From the cell containing the given text, extract its center point as [x, y] coordinate. 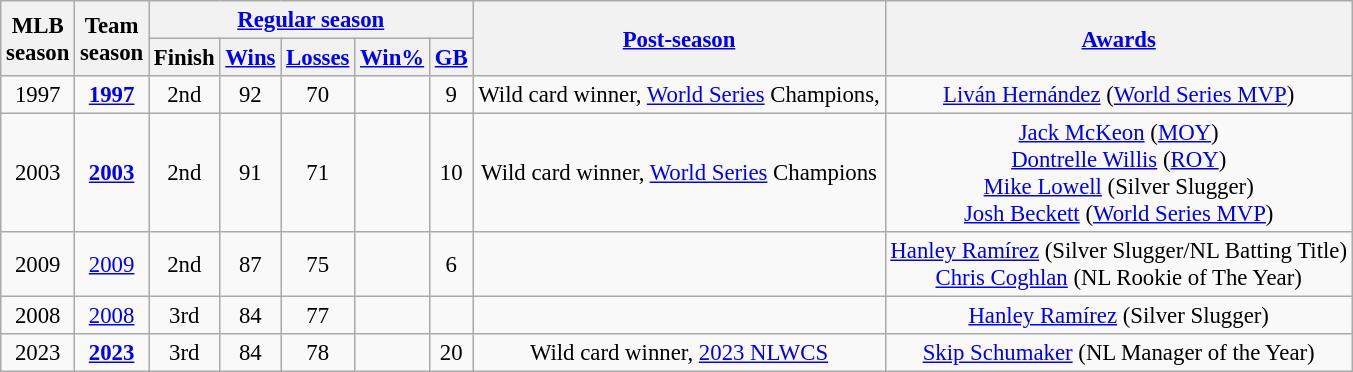
78 [318, 353]
Jack McKeon (MOY)Dontrelle Willis (ROY)Mike Lowell (Silver Slugger)Josh Beckett (World Series MVP) [1118, 174]
Finish [184, 58]
10 [451, 174]
Win% [392, 58]
GB [451, 58]
92 [250, 95]
6 [451, 264]
87 [250, 264]
Wins [250, 58]
Post-season [679, 38]
71 [318, 174]
Wild card winner, World Series Champions [679, 174]
77 [318, 316]
9 [451, 95]
20 [451, 353]
Hanley Ramírez (Silver Slugger) [1118, 316]
MLBseason [38, 38]
Hanley Ramírez (Silver Slugger/NL Batting Title)Chris Coghlan (NL Rookie of The Year) [1118, 264]
Awards [1118, 38]
75 [318, 264]
Teamseason [112, 38]
70 [318, 95]
Wild card winner, 2023 NLWCS [679, 353]
Skip Schumaker (NL Manager of the Year) [1118, 353]
Wild card winner, World Series Champions, [679, 95]
Regular season [311, 20]
Liván Hernández (World Series MVP) [1118, 95]
Losses [318, 58]
91 [250, 174]
